Provide the (x, y) coordinate of the cell's center where the given text is located.  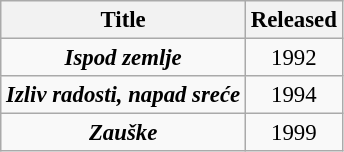
Title (124, 20)
Izliv radosti, napad sreće (124, 95)
1999 (294, 133)
Released (294, 20)
Zauške (124, 133)
1994 (294, 95)
Ispod zemlje (124, 58)
1992 (294, 58)
